Determine the [X, Y] coordinate at the center of the cell enclosing the given text.  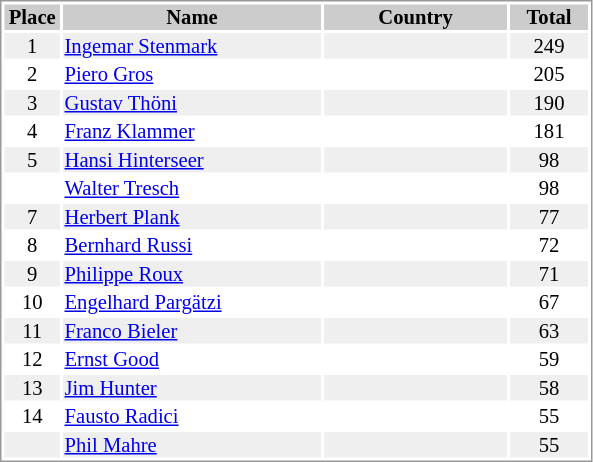
58 [549, 388]
Place [32, 17]
Philippe Roux [192, 274]
72 [549, 245]
Jim Hunter [192, 388]
14 [32, 417]
Bernhard Russi [192, 245]
59 [549, 359]
4 [32, 131]
71 [549, 274]
181 [549, 131]
Piero Gros [192, 75]
Ernst Good [192, 359]
Total [549, 17]
190 [549, 103]
Country [416, 17]
2 [32, 75]
63 [549, 331]
Franz Klammer [192, 131]
77 [549, 217]
Fausto Radici [192, 417]
67 [549, 303]
Ingemar Stenmark [192, 46]
5 [32, 160]
Hansi Hinterseer [192, 160]
3 [32, 103]
Engelhard Pargätzi [192, 303]
Herbert Plank [192, 217]
Franco Bieler [192, 331]
1 [32, 46]
9 [32, 274]
Phil Mahre [192, 445]
Walter Tresch [192, 189]
12 [32, 359]
Name [192, 17]
11 [32, 331]
205 [549, 75]
8 [32, 245]
7 [32, 217]
10 [32, 303]
13 [32, 388]
Gustav Thöni [192, 103]
249 [549, 46]
